Capture the cell that displays the provided text and extract its (X, Y) central coordinate. 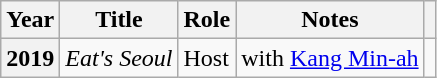
Year (30, 20)
2019 (30, 58)
Eat's Seoul (119, 58)
with Kang Min-ah (330, 58)
Title (119, 20)
Role (207, 20)
Host (207, 58)
Notes (330, 20)
